From the cell containing the given text, extract its center point as (X, Y) coordinate. 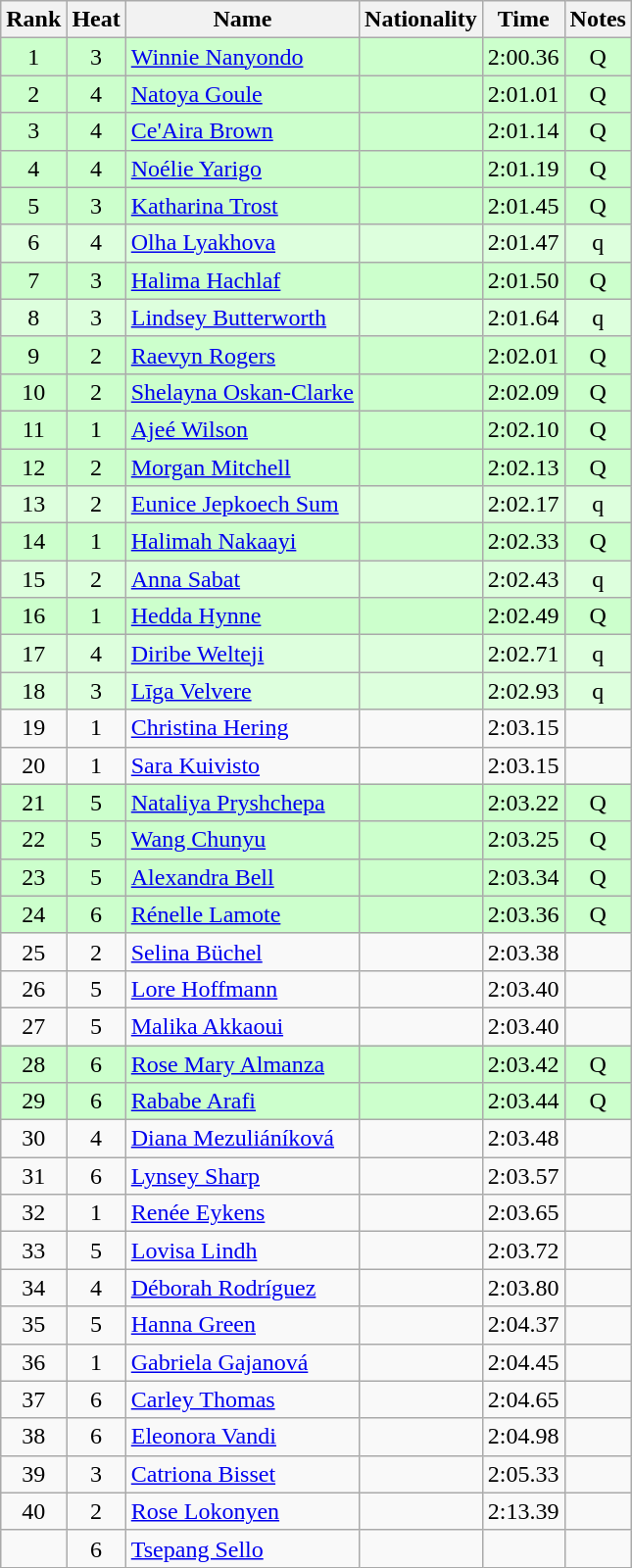
Eleonora Vandi (242, 1437)
Diana Mezuliáníková (242, 1139)
Christina Hering (242, 728)
34 (33, 1288)
25 (33, 952)
Hedda Hynne (242, 616)
22 (33, 840)
2:02.93 (523, 691)
Halimah Nakaayi (242, 542)
18 (33, 691)
2:02.33 (523, 542)
27 (33, 1026)
2:01.45 (523, 206)
Nationality (421, 20)
38 (33, 1437)
Time (523, 20)
Katharina Trost (242, 206)
Raevyn Rogers (242, 355)
2:02.10 (523, 429)
Lore Hoffmann (242, 989)
Ajeé Wilson (242, 429)
Rénelle Lamote (242, 914)
2:02.17 (523, 505)
Notes (598, 20)
2:02.49 (523, 616)
2:03.34 (523, 877)
29 (33, 1102)
17 (33, 654)
2:03.44 (523, 1102)
Līga Velvere (242, 691)
2:01.47 (523, 243)
Olha Lyakhova (242, 243)
28 (33, 1063)
Sara Kuivisto (242, 765)
Winnie Nanyondo (242, 57)
2:02.09 (523, 392)
Wang Chunyu (242, 840)
16 (33, 616)
2:03.42 (523, 1063)
14 (33, 542)
2:00.36 (523, 57)
36 (33, 1362)
19 (33, 728)
11 (33, 429)
31 (33, 1176)
Noélie Yarigo (242, 169)
Rose Mary Almanza (242, 1063)
Natoya Goule (242, 94)
20 (33, 765)
2:01.64 (523, 318)
2:03.72 (523, 1250)
2:01.50 (523, 280)
40 (33, 1511)
Shelayna Oskan-Clarke (242, 392)
Catriona Bisset (242, 1474)
32 (33, 1213)
Malika Akkaoui (242, 1026)
23 (33, 877)
39 (33, 1474)
2:02.43 (523, 579)
Eunice Jepkoech Sum (242, 505)
Anna Sabat (242, 579)
Déborah Rodríguez (242, 1288)
Alexandra Bell (242, 877)
2:04.45 (523, 1362)
37 (33, 1399)
Heat (96, 20)
33 (33, 1250)
Rose Lokonyen (242, 1511)
Selina Büchel (242, 952)
Rababe Arafi (242, 1102)
Morgan Mitchell (242, 467)
12 (33, 467)
26 (33, 989)
2:03.36 (523, 914)
2:03.48 (523, 1139)
Name (242, 20)
Diribe Welteji (242, 654)
9 (33, 355)
2:01.19 (523, 169)
Lovisa Lindh (242, 1250)
2:01.14 (523, 131)
2:04.37 (523, 1325)
Gabriela Gajanová (242, 1362)
13 (33, 505)
2:04.98 (523, 1437)
35 (33, 1325)
Hanna Green (242, 1325)
24 (33, 914)
2:04.65 (523, 1399)
2:02.01 (523, 355)
2:01.01 (523, 94)
10 (33, 392)
7 (33, 280)
2:03.25 (523, 840)
2:03.57 (523, 1176)
Lynsey Sharp (242, 1176)
Nataliya Pryshchepa (242, 803)
2:03.38 (523, 952)
Carley Thomas (242, 1399)
15 (33, 579)
2:03.65 (523, 1213)
2:02.13 (523, 467)
8 (33, 318)
2:02.71 (523, 654)
2:03.80 (523, 1288)
Ce'Aira Brown (242, 131)
2:05.33 (523, 1474)
Tsepang Sello (242, 1548)
30 (33, 1139)
Lindsey Butterworth (242, 318)
21 (33, 803)
Renée Eykens (242, 1213)
Rank (33, 20)
Halima Hachlaf (242, 280)
2:03.22 (523, 803)
2:13.39 (523, 1511)
